Scan for the cell matching the given text and deliver its [x, y] coordinate at center. 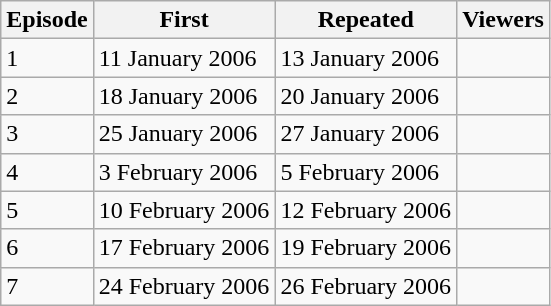
19 February 2006 [366, 248]
2 [47, 96]
7 [47, 286]
11 January 2006 [184, 58]
17 February 2006 [184, 248]
Viewers [504, 20]
3 February 2006 [184, 172]
Repeated [366, 20]
18 January 2006 [184, 96]
20 January 2006 [366, 96]
25 January 2006 [184, 134]
6 [47, 248]
10 February 2006 [184, 210]
5 February 2006 [366, 172]
13 January 2006 [366, 58]
12 February 2006 [366, 210]
3 [47, 134]
5 [47, 210]
4 [47, 172]
Episode [47, 20]
1 [47, 58]
26 February 2006 [366, 286]
27 January 2006 [366, 134]
24 February 2006 [184, 286]
First [184, 20]
